For the text-containing cell, return its midpoint in (X, Y) coordinate format. 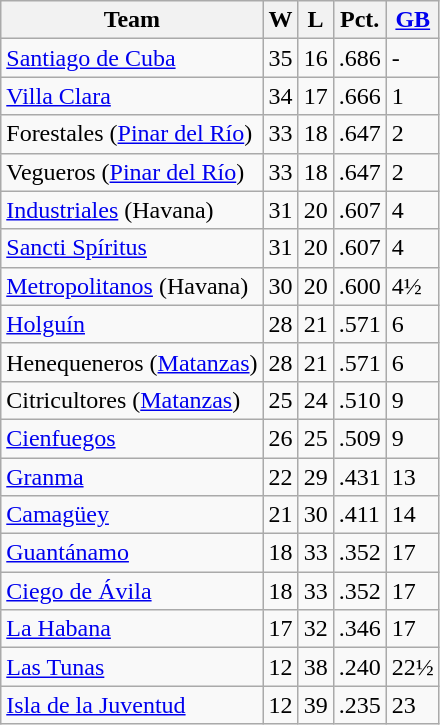
.431 (360, 477)
16 (316, 58)
GB (412, 20)
Holguín (132, 324)
Citricultores (Matanzas) (132, 400)
Team (132, 20)
22 (280, 477)
.411 (360, 515)
Isla de la Juventud (132, 705)
.686 (360, 58)
Pct. (360, 20)
22½ (412, 667)
14 (412, 515)
23 (412, 705)
Camagüey (132, 515)
29 (316, 477)
- (412, 58)
.235 (360, 705)
La Habana (132, 629)
Henequeneros (Matanzas) (132, 362)
1 (412, 96)
.600 (360, 286)
L (316, 20)
Santiago de Cuba (132, 58)
Metropolitanos (Havana) (132, 286)
.240 (360, 667)
.510 (360, 400)
26 (280, 438)
Industriales (Havana) (132, 210)
Villa Clara (132, 96)
39 (316, 705)
Ciego de Ávila (132, 591)
32 (316, 629)
24 (316, 400)
4½ (412, 286)
34 (280, 96)
Vegueros (Pinar del Río) (132, 172)
38 (316, 667)
.509 (360, 438)
W (280, 20)
.346 (360, 629)
Sancti Spíritus (132, 248)
13 (412, 477)
Las Tunas (132, 667)
35 (280, 58)
Forestales (Pinar del Río) (132, 134)
.666 (360, 96)
Cienfuegos (132, 438)
Guantánamo (132, 553)
Granma (132, 477)
